Pinpoint the cell where the given text exists, returning its [X, Y] midpoint coordinate. 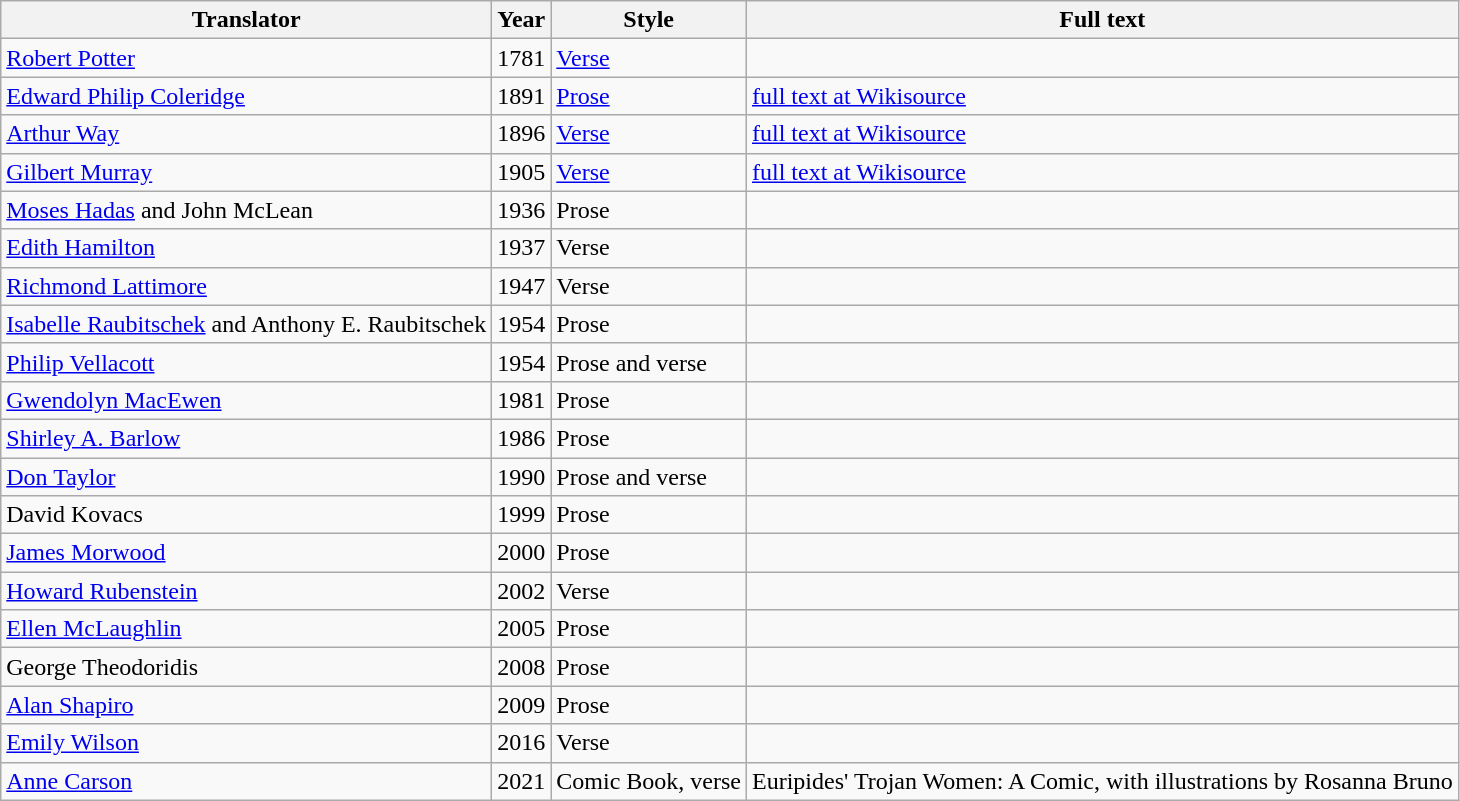
2000 [522, 553]
2009 [522, 705]
Alan Shapiro [246, 705]
Isabelle Raubitschek and Anthony E. Raubitschek [246, 324]
2002 [522, 591]
Euripides' Trojan Women: A Comic, with illustrations by Rosanna Bruno [1102, 781]
Howard Rubenstein [246, 591]
David Kovacs [246, 515]
Edward Philip Coleridge [246, 96]
Gilbert Murray [246, 172]
2005 [522, 629]
Ellen McLaughlin [246, 629]
2008 [522, 667]
1891 [522, 96]
Robert Potter [246, 58]
Anne Carson [246, 781]
Don Taylor [246, 477]
Style [649, 20]
2021 [522, 781]
Moses Hadas and John McLean [246, 210]
1781 [522, 58]
James Morwood [246, 553]
Full text [1102, 20]
Richmond Lattimore [246, 286]
1936 [522, 210]
George Theodoridis [246, 667]
1905 [522, 172]
1947 [522, 286]
1986 [522, 438]
Arthur Way [246, 134]
2016 [522, 743]
Comic Book, verse [649, 781]
Emily Wilson [246, 743]
Translator [246, 20]
Philip Vellacott [246, 362]
Gwendolyn MacEwen [246, 400]
1990 [522, 477]
1896 [522, 134]
1981 [522, 400]
Shirley A. Barlow [246, 438]
1937 [522, 248]
Edith Hamilton [246, 248]
Year [522, 20]
1999 [522, 515]
